Identify which cell holds the provided text, then report its [x, y] central coordinate. 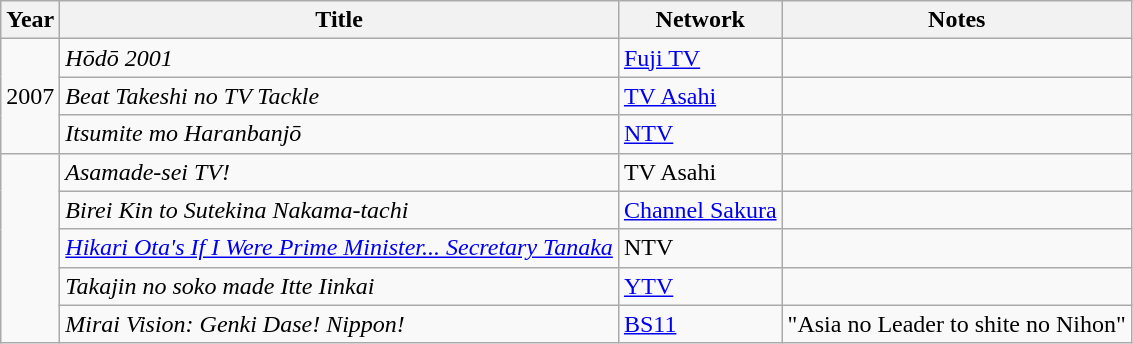
Asamade-sei TV! [340, 172]
Title [340, 20]
Hikari Ota's If I Were Prime Minister... Secretary Tanaka [340, 248]
BS11 [700, 324]
Beat Takeshi no TV Tackle [340, 96]
YTV [700, 286]
Takajin no soko made Itte Iinkai [340, 286]
2007 [30, 96]
Mirai Vision: Genki Dase! Nippon! [340, 324]
Network [700, 20]
Notes [956, 20]
Fuji TV [700, 58]
"Asia no Leader to shite no Nihon" [956, 324]
Channel Sakura [700, 210]
Hōdō 2001 [340, 58]
Year [30, 20]
Birei Kin to Sutekina Nakama-tachi [340, 210]
Itsumite mo Haranbanjō [340, 134]
